Determine the [X, Y] coordinate at the center of the cell enclosing the given text.  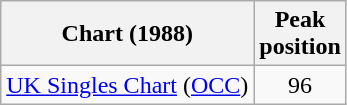
UK Singles Chart (OCC) [128, 85]
Peakposition [300, 34]
96 [300, 85]
Chart (1988) [128, 34]
